Identify which cell holds the provided text, then report its (X, Y) central coordinate. 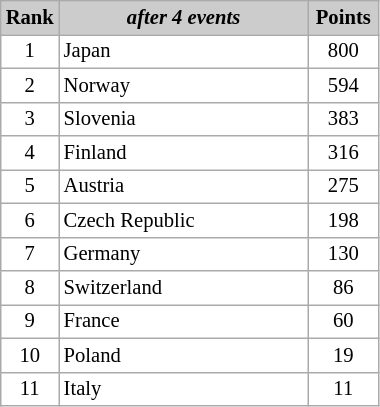
3 (30, 119)
275 (343, 186)
383 (343, 119)
9 (30, 321)
130 (343, 254)
800 (343, 51)
6 (30, 220)
1 (30, 51)
Poland (184, 355)
Germany (184, 254)
Austria (184, 186)
Norway (184, 85)
Finland (184, 153)
198 (343, 220)
594 (343, 85)
86 (343, 287)
316 (343, 153)
Japan (184, 51)
8 (30, 287)
Switzerland (184, 287)
Czech Republic (184, 220)
7 (30, 254)
10 (30, 355)
Slovenia (184, 119)
60 (343, 321)
Rank (30, 17)
Points (343, 17)
5 (30, 186)
Italy (184, 389)
France (184, 321)
19 (343, 355)
2 (30, 85)
after 4 events (184, 17)
4 (30, 153)
